Locate the cell with the specified text and output its (X, Y) center coordinate. 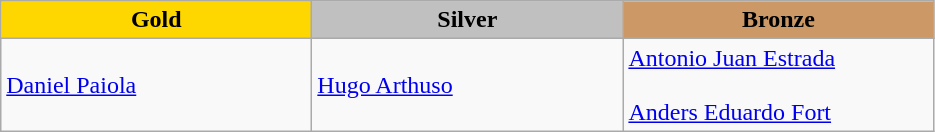
Hugo Arthuso (468, 85)
Bronze (778, 20)
Gold (156, 20)
Antonio Juan EstradaAnders Eduardo Fort (778, 85)
Daniel Paiola (156, 85)
Silver (468, 20)
